Identify which cell holds the provided text, then report its (X, Y) central coordinate. 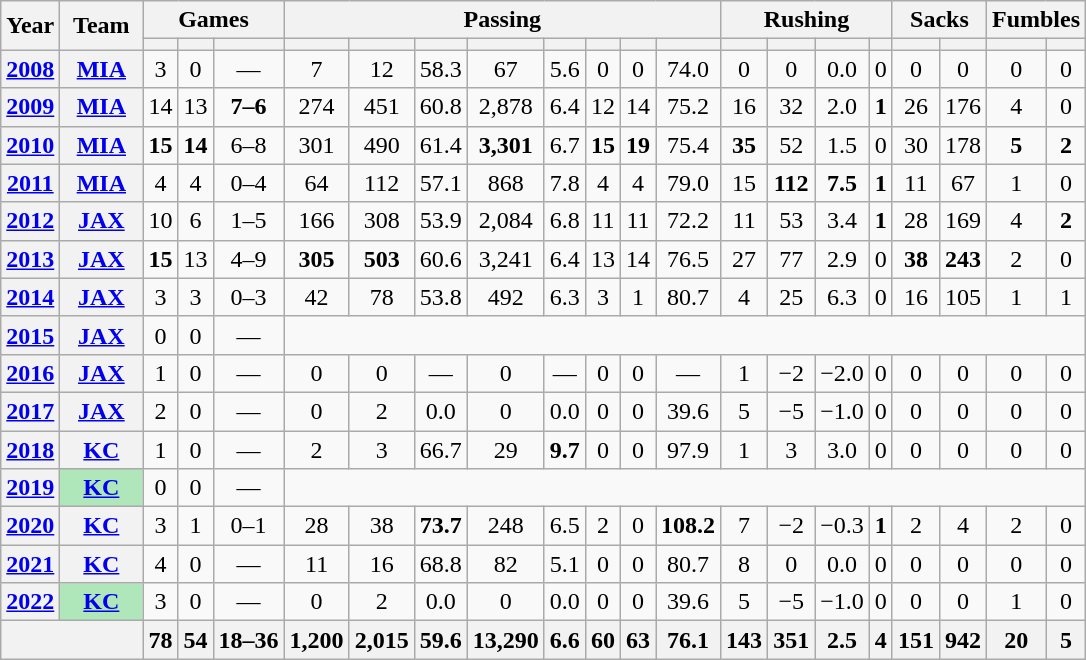
490 (382, 145)
243 (962, 259)
82 (506, 564)
3,241 (506, 259)
76.5 (688, 259)
942 (962, 640)
97.9 (688, 449)
2008 (30, 69)
57.1 (440, 183)
351 (792, 640)
19 (638, 145)
6.5 (564, 526)
2011 (30, 183)
503 (382, 259)
29 (506, 449)
3.0 (842, 449)
176 (962, 107)
1.5 (842, 145)
9.7 (564, 449)
0–3 (248, 297)
2021 (30, 564)
18–36 (248, 640)
60.8 (440, 107)
27 (744, 259)
30 (916, 145)
2.9 (842, 259)
178 (962, 145)
2020 (30, 526)
308 (382, 221)
25 (792, 297)
Team (102, 26)
60.6 (440, 259)
274 (316, 107)
5.1 (564, 564)
75.2 (688, 107)
26 (916, 107)
2010 (30, 145)
868 (506, 183)
20 (1016, 640)
13,290 (506, 640)
2,878 (506, 107)
Rushing (807, 20)
2019 (30, 488)
75.4 (688, 145)
68.8 (440, 564)
2013 (30, 259)
42 (316, 297)
108.2 (688, 526)
1,200 (316, 640)
4–9 (248, 259)
248 (506, 526)
151 (916, 640)
64 (316, 183)
Fumbles (1036, 20)
305 (316, 259)
6.8 (564, 221)
451 (382, 107)
63 (638, 640)
492 (506, 297)
2016 (30, 373)
2017 (30, 411)
6.6 (564, 640)
53.8 (440, 297)
2,084 (506, 221)
66.7 (440, 449)
74.0 (688, 69)
5.6 (564, 69)
2015 (30, 335)
166 (316, 221)
73.7 (440, 526)
35 (744, 145)
2.5 (842, 640)
61.4 (440, 145)
52 (792, 145)
−0.3 (842, 526)
169 (962, 221)
Games (214, 20)
7–6 (248, 107)
60 (602, 640)
6 (196, 221)
76.1 (688, 640)
58.3 (440, 69)
7.5 (842, 183)
8 (744, 564)
Sacks (939, 20)
2018 (30, 449)
0–4 (248, 183)
Year (30, 26)
0–1 (248, 526)
7.8 (564, 183)
3.4 (842, 221)
10 (160, 221)
77 (792, 259)
53 (792, 221)
3,301 (506, 145)
Passing (502, 20)
6.7 (564, 145)
53.9 (440, 221)
2012 (30, 221)
79.0 (688, 183)
59.6 (440, 640)
2009 (30, 107)
143 (744, 640)
2.0 (842, 107)
6–8 (248, 145)
−2.0 (842, 373)
2014 (30, 297)
105 (962, 297)
2022 (30, 602)
1–5 (248, 221)
2,015 (382, 640)
72.2 (688, 221)
301 (316, 145)
32 (792, 107)
54 (196, 640)
